Locate the cell with the specified text and output its (x, y) center coordinate. 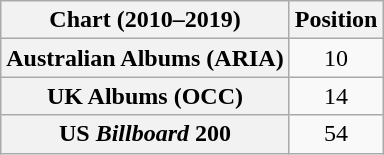
UK Albums (OCC) (145, 96)
Australian Albums (ARIA) (145, 58)
Position (336, 20)
Chart (2010–2019) (145, 20)
54 (336, 134)
US Billboard 200 (145, 134)
14 (336, 96)
10 (336, 58)
